Capture the cell that displays the provided text and extract its (X, Y) central coordinate. 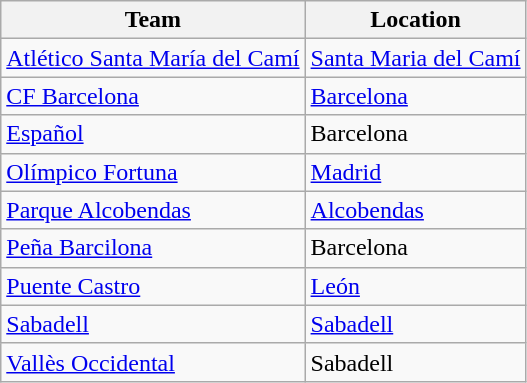
Madrid (416, 172)
Puente Castro (153, 286)
Peña Barcilona (153, 248)
Español (153, 134)
Vallès Occidental (153, 362)
CF Barcelona (153, 96)
Team (153, 20)
Olímpico Fortuna (153, 172)
Alcobendas (416, 210)
Location (416, 20)
León (416, 286)
Atlético Santa María del Camí (153, 58)
Parque Alcobendas (153, 210)
Santa Maria del Camí (416, 58)
